Pinpoint the cell where the given text exists, returning its (X, Y) midpoint coordinate. 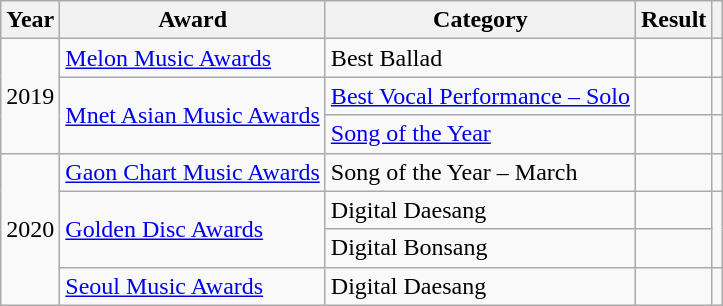
Year (30, 20)
Best Vocal Performance – Solo (480, 96)
Best Ballad (480, 58)
Digital Bonsang (480, 248)
Song of the Year (480, 134)
2020 (30, 229)
Golden Disc Awards (193, 229)
Seoul Music Awards (193, 286)
Award (193, 20)
2019 (30, 96)
Category (480, 20)
Melon Music Awards (193, 58)
Result (673, 20)
Gaon Chart Music Awards (193, 172)
Mnet Asian Music Awards (193, 115)
Song of the Year – March (480, 172)
